Search for the cell housing the specified text and yield its [x, y] center coordinate. 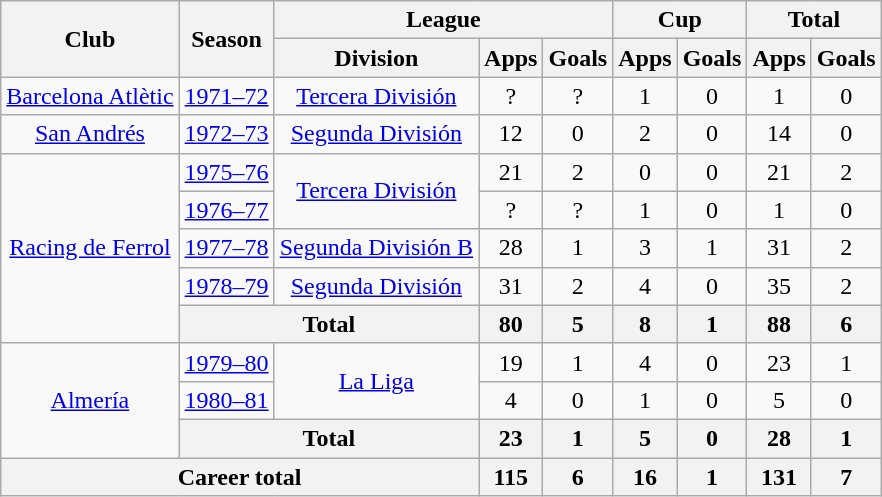
Season [226, 39]
Barcelona Atlètic [90, 96]
Segunda División B [376, 248]
League [444, 20]
Division [376, 58]
1976–77 [226, 210]
1979–80 [226, 362]
35 [779, 286]
16 [645, 477]
1980–81 [226, 400]
1978–79 [226, 286]
Career total [240, 477]
Club [90, 39]
1975–76 [226, 172]
Racing de Ferrol [90, 248]
La Liga [376, 381]
3 [645, 248]
131 [779, 477]
8 [645, 324]
Cup [680, 20]
1972–73 [226, 134]
Almería [90, 400]
115 [511, 477]
88 [779, 324]
12 [511, 134]
14 [779, 134]
1971–72 [226, 96]
7 [846, 477]
San Andrés [90, 134]
19 [511, 362]
80 [511, 324]
1977–78 [226, 248]
